Identify which cell holds the provided text, then report its [x, y] central coordinate. 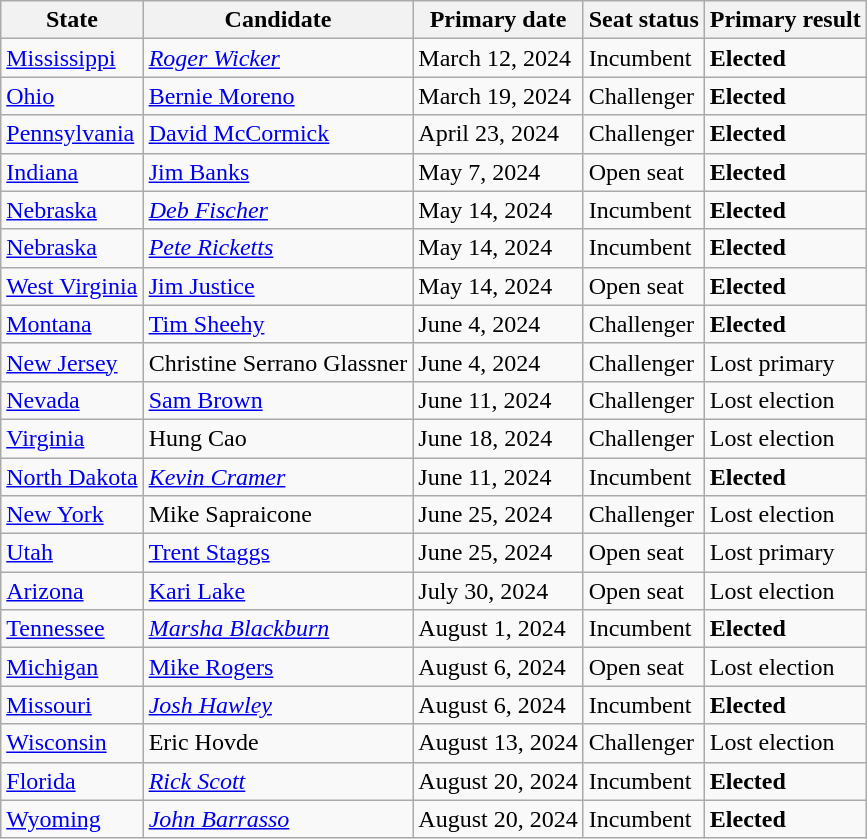
Bernie Moreno [278, 96]
Wisconsin [72, 743]
Montana [72, 324]
Josh Hawley [278, 705]
Arizona [72, 591]
Ohio [72, 96]
Mike Sapraicone [278, 515]
Indiana [72, 172]
Michigan [72, 667]
Jim Justice [278, 286]
Nevada [72, 400]
Florida [72, 781]
Deb Fischer [278, 210]
Hung Cao [278, 438]
New York [72, 515]
John Barrasso [278, 819]
Candidate [278, 20]
Primary date [498, 20]
Tennessee [72, 629]
Tim Sheehy [278, 324]
Virginia [72, 438]
Kevin Cramer [278, 477]
Eric Hovde [278, 743]
June 18, 2024 [498, 438]
State [72, 20]
New Jersey [72, 362]
West Virginia [72, 286]
Mississippi [72, 58]
Utah [72, 553]
Marsha Blackburn [278, 629]
Pennsylvania [72, 134]
August 1, 2024 [498, 629]
Sam Brown [278, 400]
Jim Banks [278, 172]
North Dakota [72, 477]
Primary result [785, 20]
Trent Staggs [278, 553]
Seat status [644, 20]
Pete Ricketts [278, 248]
April 23, 2024 [498, 134]
Mike Rogers [278, 667]
David McCormick [278, 134]
March 19, 2024 [498, 96]
Kari Lake [278, 591]
August 13, 2024 [498, 743]
Wyoming [72, 819]
July 30, 2024 [498, 591]
Roger Wicker [278, 58]
Missouri [72, 705]
May 7, 2024 [498, 172]
March 12, 2024 [498, 58]
Christine Serrano Glassner [278, 362]
Rick Scott [278, 781]
